Output the [X, Y] coordinate of the center of the cell containing the given text.  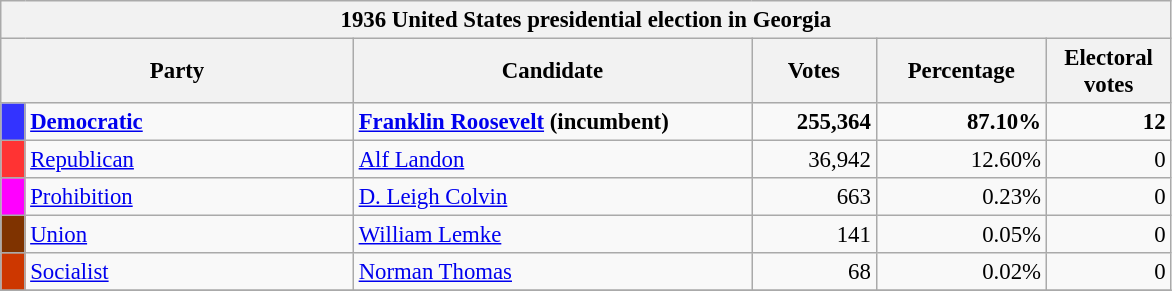
William Lemke [552, 235]
Candidate [552, 72]
D. Leigh Colvin [552, 197]
255,364 [814, 122]
663 [814, 197]
0.23% [961, 197]
Franklin Roosevelt (incumbent) [552, 122]
Alf Landon [552, 160]
1936 United States presidential election in Georgia [586, 20]
Prohibition [189, 197]
Electoral votes [1108, 72]
Votes [814, 72]
36,942 [814, 160]
0.05% [961, 235]
Party [178, 72]
87.10% [961, 122]
141 [814, 235]
Republican [189, 160]
12 [1108, 122]
Democratic [189, 122]
Percentage [961, 72]
12.60% [961, 160]
Union [189, 235]
